Return the (x, y) coordinate for the center point of the cell that contains the specified text.  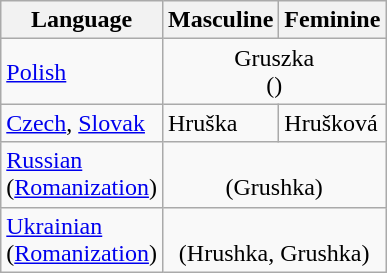
Language (82, 20)
Ukrainian (Romanization) (82, 240)
Hrušková (332, 123)
Russian (Romanization) (82, 174)
Gruszka () (274, 72)
(Hrushka, Grushka) (274, 240)
Czech, Slovak (82, 123)
Hruška (220, 123)
Masculine (220, 20)
Polish (82, 72)
Feminine (332, 20)
(Grushka) (274, 174)
